Return the (x, y) coordinate for the center point of the cell that contains the specified text.  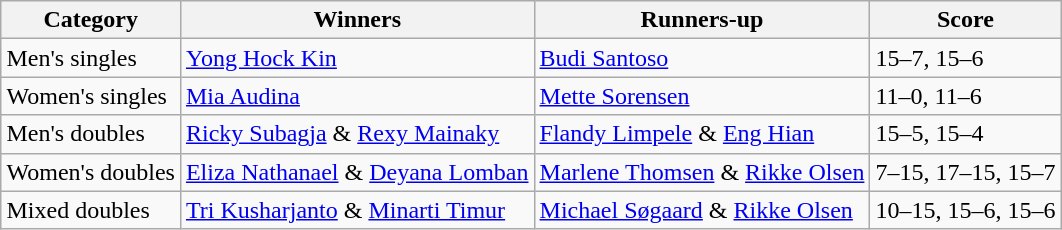
Flandy Limpele & Eng Hian (702, 134)
Tri Kusharjanto & Minarti Timur (357, 210)
Runners-up (702, 20)
Score (966, 20)
Men's doubles (90, 134)
Budi Santoso (702, 58)
11–0, 11–6 (966, 96)
Mia Audina (357, 96)
Ricky Subagja & Rexy Mainaky (357, 134)
Men's singles (90, 58)
Category (90, 20)
7–15, 17–15, 15–7 (966, 172)
Marlene Thomsen & Rikke Olsen (702, 172)
10–15, 15–6, 15–6 (966, 210)
15–7, 15–6 (966, 58)
Women's singles (90, 96)
Michael Søgaard & Rikke Olsen (702, 210)
15–5, 15–4 (966, 134)
Eliza Nathanael & Deyana Lomban (357, 172)
Yong Hock Kin (357, 58)
Women's doubles (90, 172)
Winners (357, 20)
Mette Sorensen (702, 96)
Mixed doubles (90, 210)
